Pinpoint the cell where the given text exists, returning its [X, Y] midpoint coordinate. 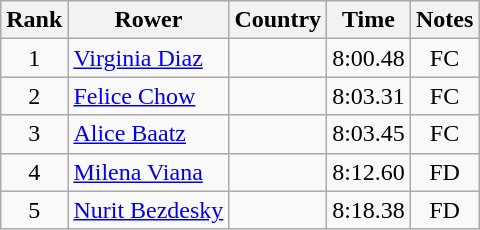
Notes [444, 20]
1 [34, 58]
Time [369, 20]
8:03.45 [369, 134]
3 [34, 134]
4 [34, 172]
Nurit Bezdesky [148, 210]
Milena Viana [148, 172]
Rower [148, 20]
8:12.60 [369, 172]
5 [34, 210]
8:03.31 [369, 96]
8:00.48 [369, 58]
Alice Baatz [148, 134]
Country [278, 20]
2 [34, 96]
Felice Chow [148, 96]
Virginia Diaz [148, 58]
Rank [34, 20]
8:18.38 [369, 210]
